Determine the [x, y] coordinate at the center of the cell enclosing the given text.  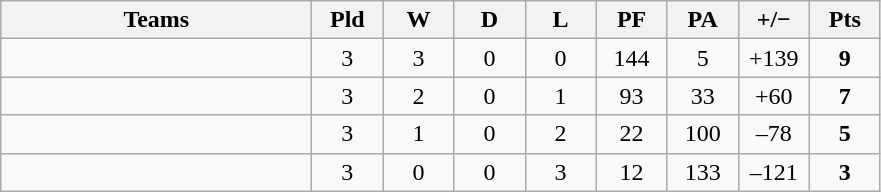
93 [632, 96]
PA [702, 20]
12 [632, 172]
+60 [774, 96]
Pts [844, 20]
+139 [774, 58]
133 [702, 172]
33 [702, 96]
–121 [774, 172]
Teams [156, 20]
Pld [348, 20]
D [490, 20]
PF [632, 20]
7 [844, 96]
9 [844, 58]
100 [702, 134]
–78 [774, 134]
144 [632, 58]
W [418, 20]
22 [632, 134]
L [560, 20]
+/− [774, 20]
